Detect which cell encompasses the target text, then output its (x, y) center coordinate. 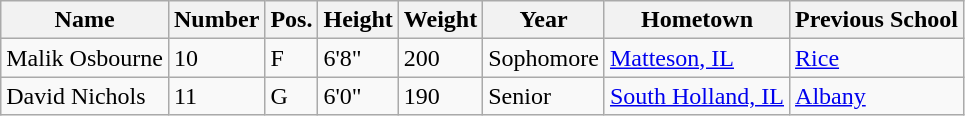
Matteson, IL (696, 58)
Height (358, 20)
Year (544, 20)
F (292, 58)
G (292, 96)
Malik Osbourne (85, 58)
Number (216, 20)
Senior (544, 96)
Hometown (696, 20)
Rice (877, 58)
Pos. (292, 20)
Weight (440, 20)
6'0" (358, 96)
Albany (877, 96)
David Nichols (85, 96)
Name (85, 20)
6'8" (358, 58)
10 (216, 58)
South Holland, IL (696, 96)
11 (216, 96)
Previous School (877, 20)
Sophomore (544, 58)
200 (440, 58)
190 (440, 96)
